Return the [x, y] coordinate for the center point of the cell that contains the specified text.  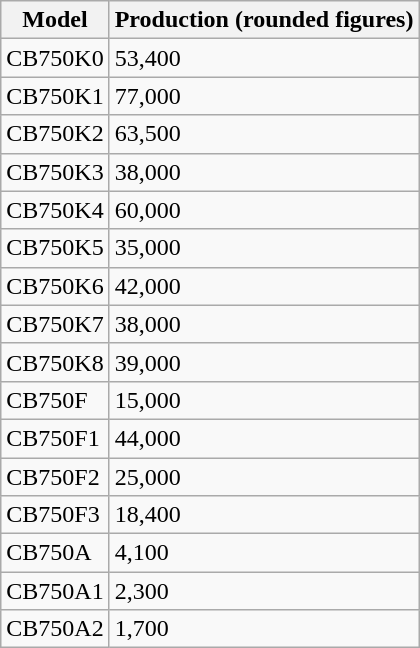
CB750F3 [55, 515]
2,300 [264, 591]
CB750K5 [55, 248]
4,100 [264, 553]
CB750K0 [55, 58]
18,400 [264, 515]
77,000 [264, 96]
CB750K2 [55, 134]
Model [55, 20]
35,000 [264, 248]
53,400 [264, 58]
CB750K4 [55, 210]
CB750K3 [55, 172]
15,000 [264, 400]
1,700 [264, 629]
CB750F1 [55, 438]
CB750K8 [55, 362]
CB750A2 [55, 629]
CB750K1 [55, 96]
Production (rounded figures) [264, 20]
42,000 [264, 286]
25,000 [264, 477]
CB750F2 [55, 477]
CB750K6 [55, 286]
CB750A [55, 553]
CB750F [55, 400]
CB750A1 [55, 591]
60,000 [264, 210]
63,500 [264, 134]
CB750K7 [55, 324]
44,000 [264, 438]
39,000 [264, 362]
